Scan for the cell matching the given text and deliver its (x, y) coordinate at center. 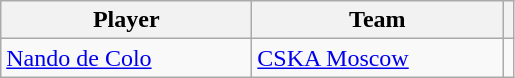
Team (378, 20)
Player (126, 20)
CSKA Moscow (378, 58)
Nando de Colo (126, 58)
